From the cell containing the given text, extract its center point as [x, y] coordinate. 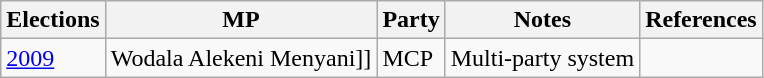
Multi-party system [542, 58]
MCP [411, 58]
Elections [53, 20]
2009 [53, 58]
Wodala Alekeni Menyani]] [241, 58]
MP [241, 20]
References [702, 20]
Notes [542, 20]
Party [411, 20]
